Return (X, Y) of the center of cell containing provided text 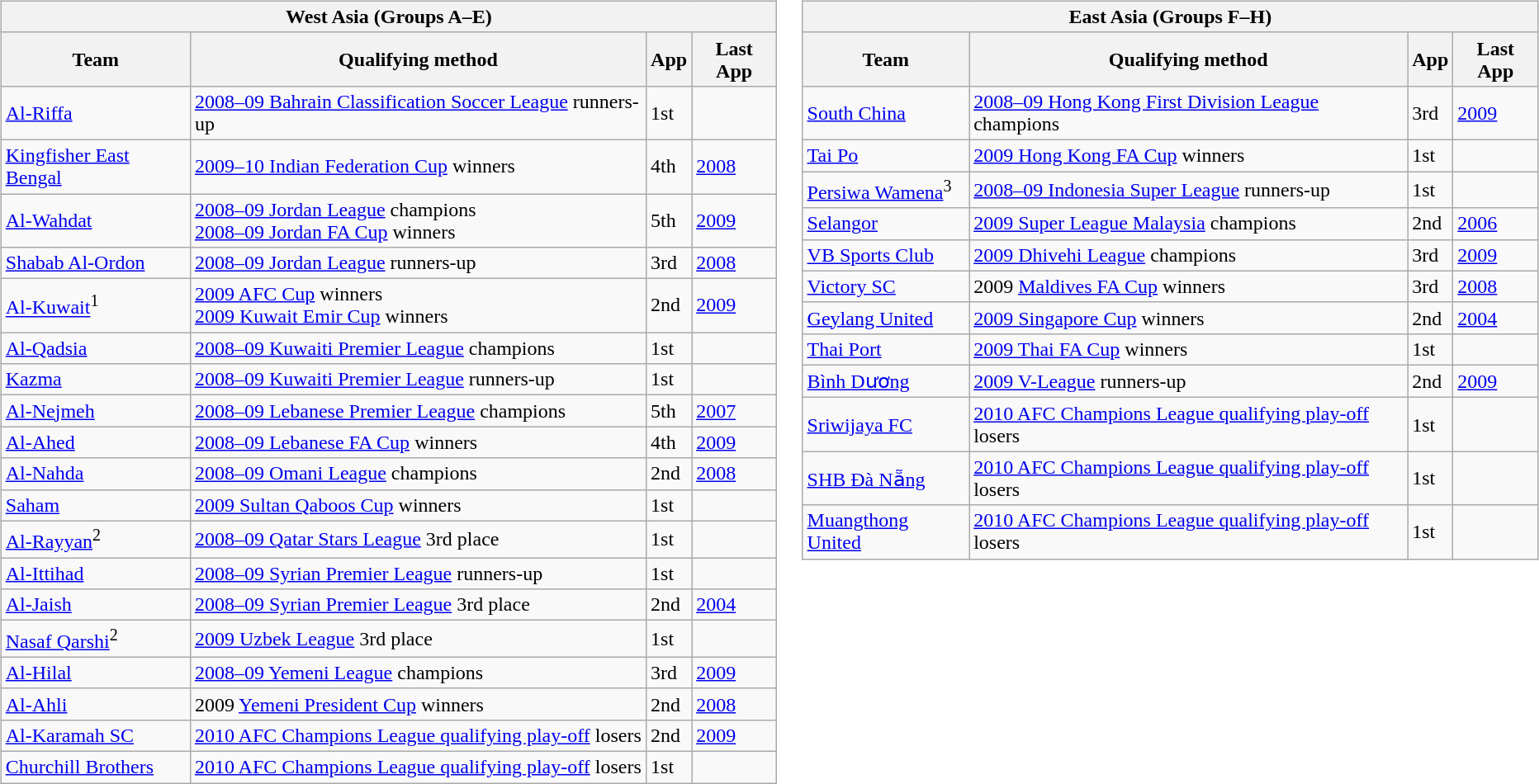
Geylang United (886, 318)
2008–09 Syrian Premier League 3rd place (418, 605)
Al-Ahed (96, 442)
2008–09 Lebanese Premier League champions (418, 411)
Al-Ittihad (96, 574)
Nasaf Qarshi2 (96, 639)
Al-Qadsia (96, 348)
Selangor (886, 224)
2009–10 Indian Federation Cup winners (418, 167)
2009 Sultan Qaboos Cup winners (418, 505)
Thai Port (886, 349)
Bình Dương (886, 381)
Kingfisher East Bengal (96, 167)
2009 Thai FA Cup winners (1189, 349)
2009 Yemeni President Cup winners (418, 704)
2008–09 Indonesia Super League runners-up (1189, 190)
2006 (1496, 224)
Kazma (96, 380)
Persiwa Wamena3 (886, 190)
Al-Hilal (96, 673)
2008–09 Syrian Premier League runners-up (418, 574)
2009 Hong Kong FA Cup winners (1189, 155)
2008–09 Kuwaiti Premier League champions (418, 348)
Al-Karamah SC (96, 735)
Al-Nahda (96, 474)
VB Sports Club (886, 255)
2009 V-League runners-up (1189, 381)
2008–09 Kuwaiti Premier League runners-up (418, 380)
Al-Wahdat (96, 220)
Al-Ahli (96, 704)
2009 Singapore Cup winners (1189, 318)
Al-Kuwait1 (96, 305)
Al-Riffa (96, 112)
2009 Uzbek League 3rd place (418, 639)
2007 (735, 411)
Al-Rayyan2 (96, 540)
2009 Super League Malaysia champions (1189, 224)
2008–09 Yemeni League champions (418, 673)
Sriwijaya FC (886, 424)
2008–09 Lebanese FA Cup winners (418, 442)
Saham (96, 505)
SHB Đà Nẵng (886, 479)
2008–09 Jordan League runners-up (418, 263)
Victory SC (886, 286)
2009 Dhivehi League champions (1189, 255)
2008–09 Bahrain Classification Soccer League runners-up (418, 112)
2009 Maldives FA Cup winners (1189, 286)
Al-Jaish (96, 605)
Churchill Brothers (96, 767)
Tai Po (886, 155)
2008–09 Omani League champions (418, 474)
Al-Nejmeh (96, 411)
2008–09 Hong Kong First Division League champions (1189, 112)
East Asia (Groups F–H) (1171, 17)
Muangthong United (886, 531)
2008–09 Jordan League champions2008–09 Jordan FA Cup winners (418, 220)
West Asia (Groups A–E) (388, 17)
Shabab Al-Ordon (96, 263)
2009 AFC Cup winners2009 Kuwait Emir Cup winners (418, 305)
2008–09 Qatar Stars League 3rd place (418, 540)
South China (886, 112)
